Scan for the cell matching the given text and deliver its (X, Y) coordinate at center. 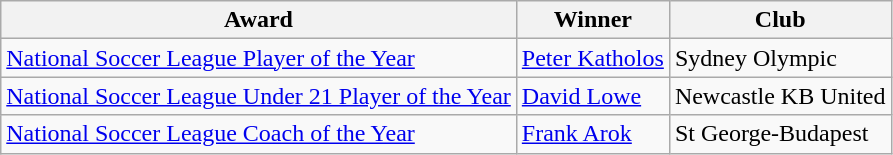
St George-Budapest (780, 134)
Club (780, 20)
Peter Katholos (592, 58)
Sydney Olympic (780, 58)
Award (259, 20)
National Soccer League Player of the Year (259, 58)
National Soccer League Under 21 Player of the Year (259, 96)
David Lowe (592, 96)
National Soccer League Coach of the Year (259, 134)
Frank Arok (592, 134)
Newcastle KB United (780, 96)
Winner (592, 20)
